For the text-containing cell, return its midpoint in (x, y) coordinate format. 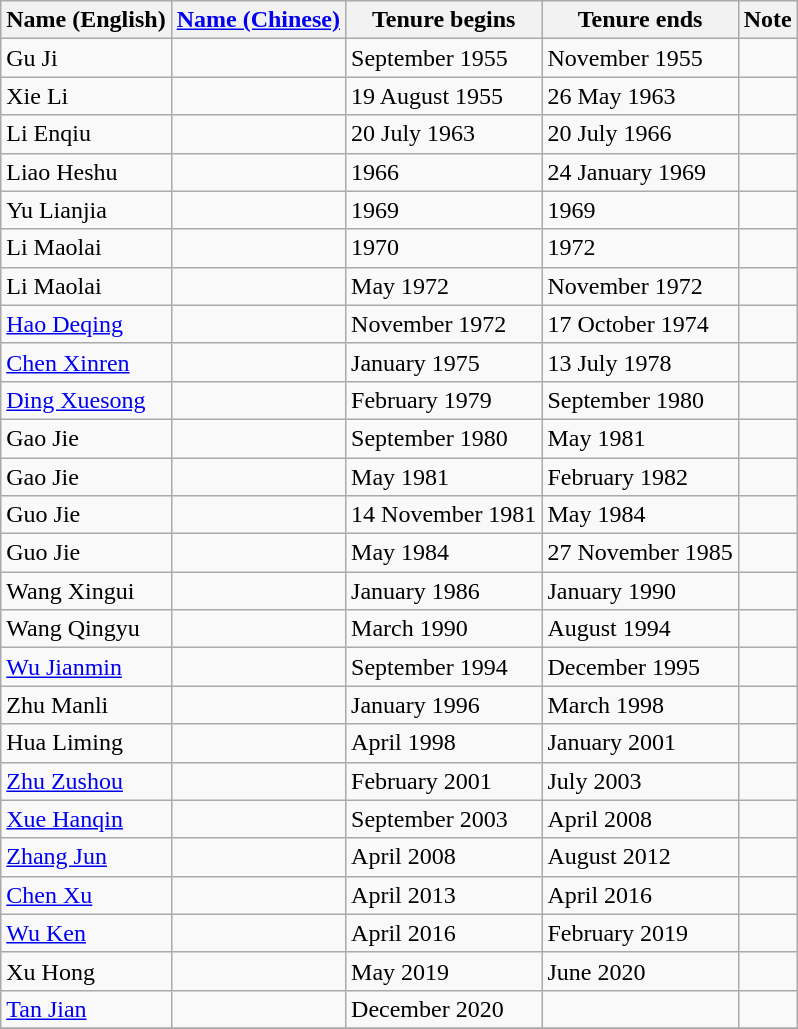
13 July 1978 (640, 362)
Chen Xu (86, 895)
March 1998 (640, 705)
June 2020 (640, 971)
19 August 1955 (444, 96)
May 1972 (444, 286)
February 2019 (640, 933)
April 1998 (444, 743)
Tenure ends (640, 20)
Hao Deqing (86, 324)
Yu Lianjia (86, 210)
Name (Chinese) (258, 20)
Tan Jian (86, 1009)
24 January 1969 (640, 172)
Hua Liming (86, 743)
1966 (444, 172)
Zhang Jun (86, 857)
Xu Hong (86, 971)
December 2020 (444, 1009)
Zhu Zushou (86, 781)
August 1994 (640, 629)
November 1955 (640, 58)
January 2001 (640, 743)
Liao Heshu (86, 172)
Ding Xuesong (86, 400)
Li Enqiu (86, 134)
February 1979 (444, 400)
March 1990 (444, 629)
Name (English) (86, 20)
Xie Li (86, 96)
20 July 1963 (444, 134)
September 1955 (444, 58)
Chen Xinren (86, 362)
20 July 1966 (640, 134)
14 November 1981 (444, 515)
1970 (444, 248)
January 1975 (444, 362)
Note (768, 20)
17 October 1974 (640, 324)
26 May 1963 (640, 96)
Tenure begins (444, 20)
Xue Hanqin (86, 819)
Wang Qingyu (86, 629)
1972 (640, 248)
September 1994 (444, 667)
Wu Ken (86, 933)
Gu Ji (86, 58)
August 2012 (640, 857)
January 1986 (444, 591)
May 2019 (444, 971)
27 November 1985 (640, 553)
Wu Jianmin (86, 667)
January 1996 (444, 705)
December 1995 (640, 667)
July 2003 (640, 781)
Zhu Manli (86, 705)
September 2003 (444, 819)
Wang Xingui (86, 591)
February 1982 (640, 477)
April 2013 (444, 895)
February 2001 (444, 781)
January 1990 (640, 591)
